Search for the cell housing the specified text and yield its (X, Y) center coordinate. 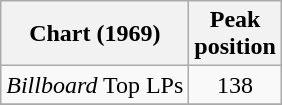
Billboard Top LPs (95, 85)
Peakposition (235, 34)
138 (235, 85)
Chart (1969) (95, 34)
